Return [X, Y] of the center of cell containing provided text 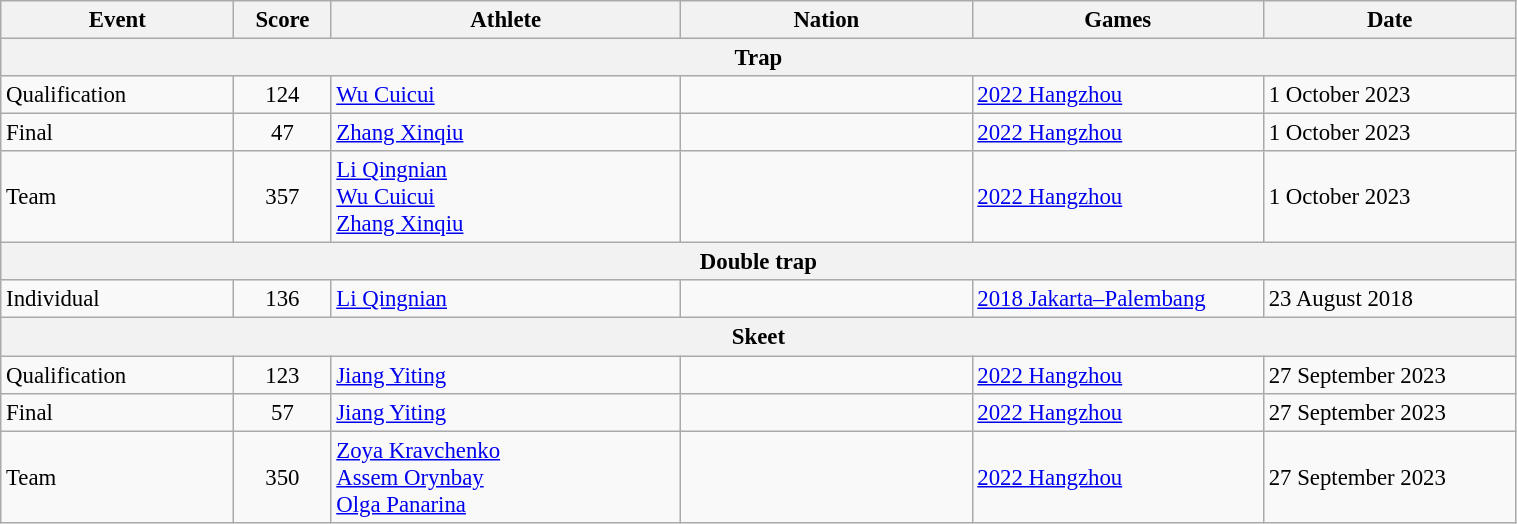
123 [282, 375]
Trap [758, 58]
Score [282, 20]
Date [1390, 20]
136 [282, 299]
357 [282, 197]
124 [282, 95]
Individual [118, 299]
Double trap [758, 262]
350 [282, 477]
Wu Cuicui [506, 95]
Li QingnianWu CuicuiZhang Xinqiu [506, 197]
57 [282, 412]
23 August 2018 [1390, 299]
Nation [826, 20]
Games [1118, 20]
Event [118, 20]
Zoya KravchenkoAssem OrynbayOlga Panarina [506, 477]
Zhang Xinqiu [506, 133]
47 [282, 133]
Li Qingnian [506, 299]
2018 Jakarta–Palembang [1118, 299]
Skeet [758, 337]
Athlete [506, 20]
